Capture the cell that displays the provided text and extract its (x, y) central coordinate. 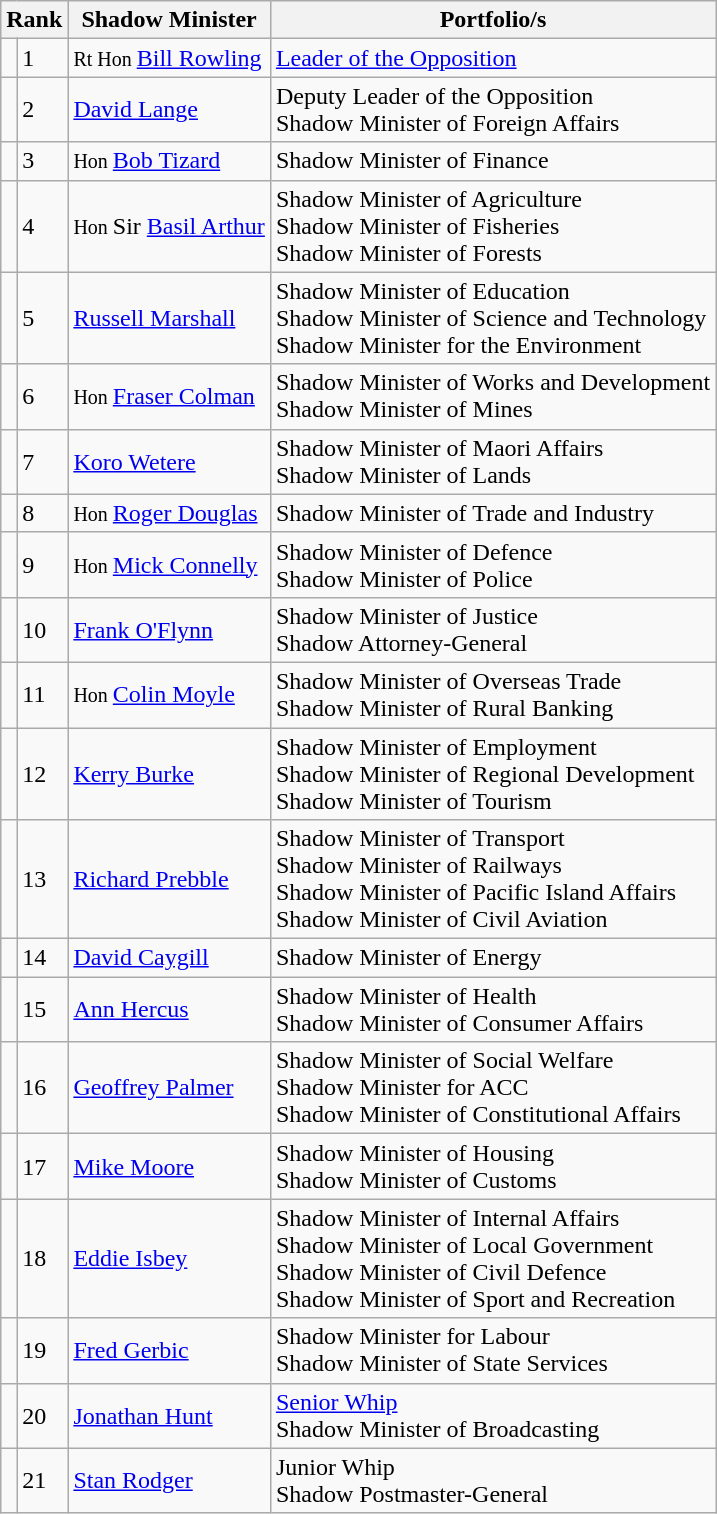
10 (42, 630)
20 (42, 1416)
Koro Wetere (170, 462)
Senior WhipShadow Minister of Broadcasting (492, 1416)
Hon Bob Tizard (170, 161)
19 (42, 1350)
Shadow Minister of JusticeShadow Attorney-General (492, 630)
David Caygill (170, 958)
Hon Colin Moyle (170, 694)
Rank (34, 20)
David Lange (170, 110)
Hon Roger Douglas (170, 513)
Frank O'Flynn (170, 630)
Shadow Minister of EducationShadow Minister of Science and TechnologyShadow Minister for the Environment (492, 318)
1 (42, 58)
Shadow Minister of HealthShadow Minister of Consumer Affairs (492, 1010)
Kerry Burke (170, 774)
2 (42, 110)
12 (42, 774)
7 (42, 462)
5 (42, 318)
Mike Moore (170, 1166)
Shadow Minister of Social WelfareShadow Minister for ACCShadow Minister of Constitutional Affairs (492, 1088)
Richard Prebble (170, 880)
11 (42, 694)
Geoffrey Palmer (170, 1088)
Shadow Minister of Trade and Industry (492, 513)
Eddie Isbey (170, 1258)
13 (42, 880)
Shadow Minister of HousingShadow Minister of Customs (492, 1166)
16 (42, 1088)
Shadow Minister of Maori AffairsShadow Minister of Lands (492, 462)
Ann Hercus (170, 1010)
Shadow Minister of Internal AffairsShadow Minister of Local GovernmentShadow Minister of Civil DefenceShadow Minister of Sport and Recreation (492, 1258)
Russell Marshall (170, 318)
Hon Sir Basil Arthur (170, 226)
4 (42, 226)
Shadow Minister of Energy (492, 958)
Rt Hon Bill Rowling (170, 58)
Fred Gerbic (170, 1350)
8 (42, 513)
14 (42, 958)
Shadow Minister of Finance (492, 161)
Shadow Minister of AgricultureShadow Minister of FisheriesShadow Minister of Forests (492, 226)
Jonathan Hunt (170, 1416)
Junior WhipShadow Postmaster-General (492, 1480)
Portfolio/s (492, 20)
9 (42, 564)
Shadow Minister of Works and DevelopmentShadow Minister of Mines (492, 396)
21 (42, 1480)
6 (42, 396)
Stan Rodger (170, 1480)
Shadow Minister for LabourShadow Minister of State Services (492, 1350)
Shadow Minister of DefenceShadow Minister of Police (492, 564)
18 (42, 1258)
15 (42, 1010)
3 (42, 161)
Hon Fraser Colman (170, 396)
Shadow Minister (170, 20)
Hon Mick Connelly (170, 564)
Deputy Leader of the OppositionShadow Minister of Foreign Affairs (492, 110)
Shadow Minister of TransportShadow Minister of RailwaysShadow Minister of Pacific Island AffairsShadow Minister of Civil Aviation (492, 880)
Shadow Minister of Overseas TradeShadow Minister of Rural Banking (492, 694)
17 (42, 1166)
Leader of the Opposition (492, 58)
Shadow Minister of EmploymentShadow Minister of Regional DevelopmentShadow Minister of Tourism (492, 774)
